Capture the cell that displays the provided text and extract its (X, Y) central coordinate. 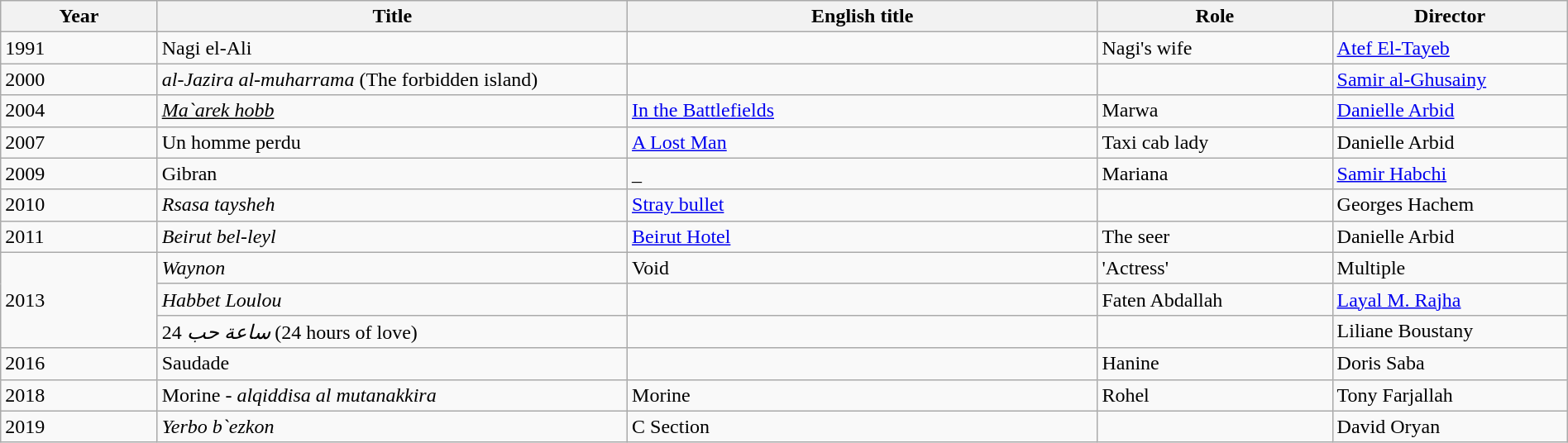
Yerbo b`ezkon (392, 426)
Morine (863, 395)
2009 (79, 174)
Faten Abdallah (1215, 299)
Hanine (1215, 364)
English title (863, 17)
Gibran (392, 174)
2019 (79, 426)
Georges Hachem (1450, 205)
Void (863, 268)
2013 (79, 300)
In the Battlefields (863, 111)
Atef El-Tayeb (1450, 48)
Year (79, 17)
Nagi el-Ali (392, 48)
C Section (863, 426)
24 ساعة حب (24 hours of love) (392, 331)
Beirut Hotel (863, 236)
Layal M. Rajha (1450, 299)
Rsasa taysheh (392, 205)
Un homme perdu (392, 142)
Tony Farjallah (1450, 395)
Beirut bel-leyl (392, 236)
Rohel (1215, 395)
Waynon (392, 268)
1991 (79, 48)
David Oryan (1450, 426)
Doris Saba (1450, 364)
2000 (79, 79)
2010 (79, 205)
Samir Habchi (1450, 174)
Stray bullet (863, 205)
Nagi's wife (1215, 48)
2011 (79, 236)
Mariana (1215, 174)
The seer (1215, 236)
2004 (79, 111)
Role (1215, 17)
2018 (79, 395)
Habbet Loulou (392, 299)
'Actress' (1215, 268)
A Lost Man (863, 142)
2016 (79, 364)
Saudade (392, 364)
2007 (79, 142)
Multiple (1450, 268)
Morine - alqiddisa al mutanakkira (392, 395)
Samir al-Ghusainy (1450, 79)
Ma`arek hobb (392, 111)
Director (1450, 17)
_ (863, 174)
Title (392, 17)
Taxi cab lady (1215, 142)
al-Jazira al-muharrama (The forbidden island) (392, 79)
Marwa (1215, 111)
Liliane Boustany (1450, 331)
